Extract the [X, Y] coordinate from the center of the cell holding the provided text.  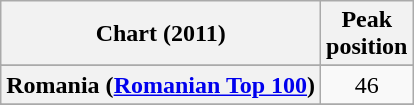
Chart (2011) [161, 34]
Romania (Romanian Top 100) [161, 85]
46 [367, 85]
Peakposition [367, 34]
